Return the [x, y] coordinate for the center point of the cell that contains the specified text.  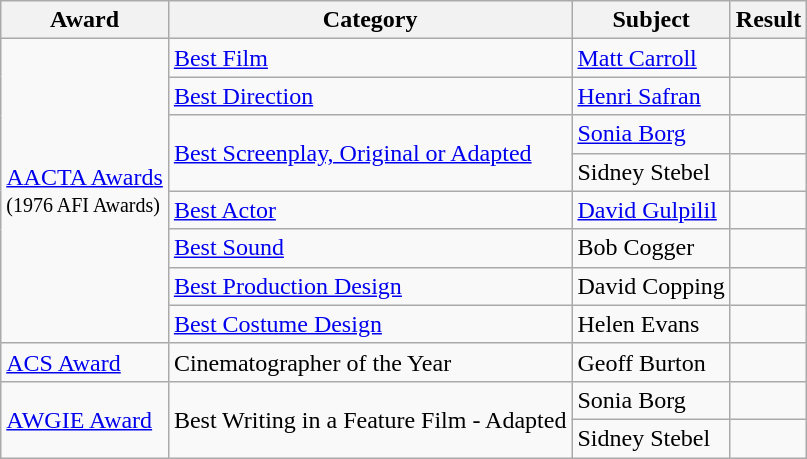
Best Costume Design [370, 324]
Henri Safran [651, 96]
Best Writing in a Feature Film - Adapted [370, 419]
Award [85, 20]
Cinematographer of the Year [370, 362]
Subject [651, 20]
David Gulpilil [651, 210]
Best Production Design [370, 286]
Result [768, 20]
AWGIE Award [85, 419]
Bob Cogger [651, 248]
ACS Award [85, 362]
Best Film [370, 58]
Geoff Burton [651, 362]
David Copping [651, 286]
Matt Carroll [651, 58]
Best Sound [370, 248]
Category [370, 20]
AACTA Awards(1976 AFI Awards) [85, 191]
Helen Evans [651, 324]
Best Screenplay, Original or Adapted [370, 153]
Best Actor [370, 210]
Best Direction [370, 96]
